Find where the given text appears and provide that cell's center as (x, y) coordinate. 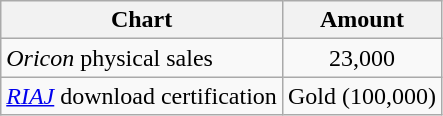
Chart (142, 20)
RIAJ download certification (142, 96)
Oricon physical sales (142, 58)
23,000 (362, 58)
Gold (100,000) (362, 96)
Amount (362, 20)
